Detect which cell encompasses the target text, then output its (x, y) center coordinate. 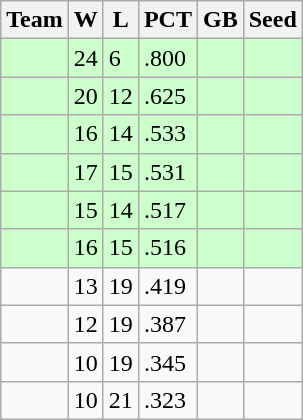
.800 (168, 58)
.531 (168, 172)
PCT (168, 20)
Seed (272, 20)
W (86, 20)
.345 (168, 362)
.323 (168, 400)
.516 (168, 248)
.419 (168, 286)
.517 (168, 210)
L (120, 20)
17 (86, 172)
20 (86, 96)
GB (220, 20)
.387 (168, 324)
Team (35, 20)
21 (120, 400)
.625 (168, 96)
13 (86, 286)
.533 (168, 134)
24 (86, 58)
6 (120, 58)
